Scan for the cell matching the given text and deliver its [X, Y] coordinate at center. 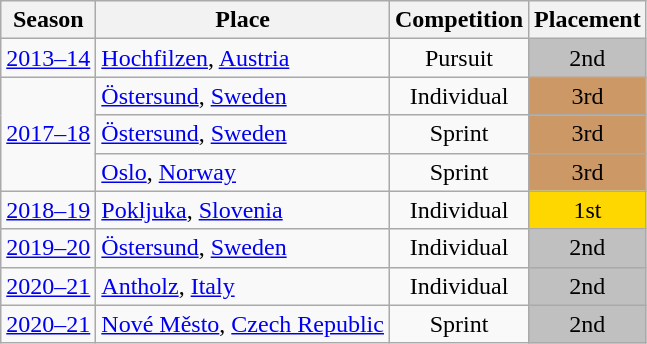
2013–14 [48, 58]
Hochfilzen, Austria [243, 58]
2017–18 [48, 134]
Competition [458, 20]
Nové Město, Czech Republic [243, 324]
Antholz, Italy [243, 286]
2018–19 [48, 210]
Season [48, 20]
Pursuit [458, 58]
Place [243, 20]
Pokljuka, Slovenia [243, 210]
2019–20 [48, 248]
Placement [588, 20]
1st [588, 210]
Oslo, Norway [243, 172]
